Find where the given text appears and provide that cell's center as (x, y) coordinate. 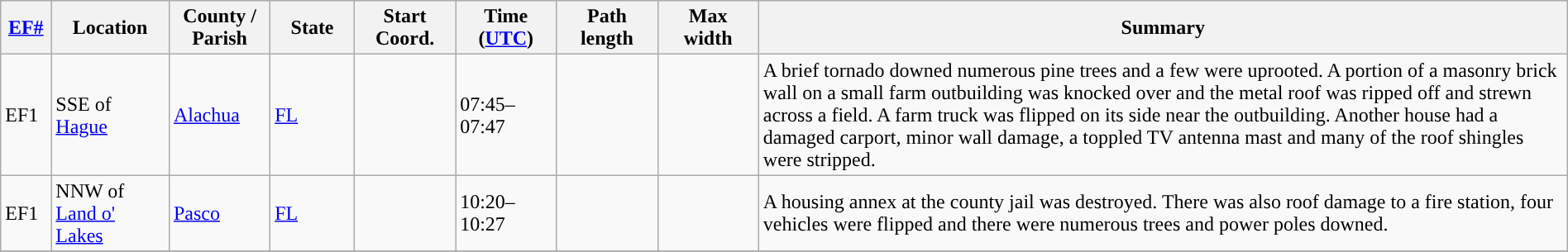
State (313, 28)
SSE of Hague (111, 115)
NNW of Land o' Lakes (111, 213)
07:45–07:47 (506, 115)
Path length (607, 28)
Location (111, 28)
10:20–10:27 (506, 213)
Pasco (219, 213)
County / Parish (219, 28)
Max width (708, 28)
Alachua (219, 115)
EF# (26, 28)
Time (UTC) (506, 28)
Start Coord. (404, 28)
Summary (1163, 28)
